Extract the [X, Y] coordinate from the center of the cell holding the provided text.  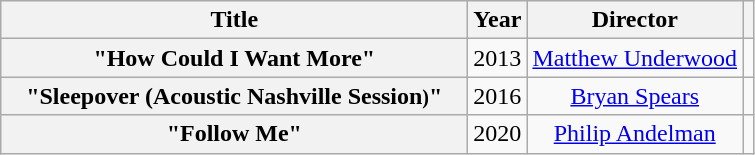
"Follow Me" [234, 134]
Philip Andelman [635, 134]
Bryan Spears [635, 96]
"Sleepover (Acoustic Nashville Session)" [234, 96]
2013 [498, 58]
2020 [498, 134]
"How Could I Want More" [234, 58]
Year [498, 20]
Matthew Underwood [635, 58]
2016 [498, 96]
Director [635, 20]
Title [234, 20]
